Capture the cell that displays the provided text and extract its (x, y) central coordinate. 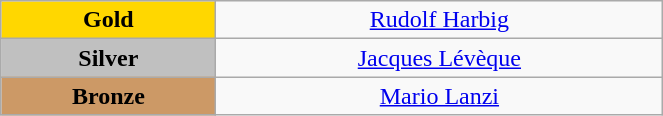
Rudolf Harbig (440, 20)
Mario Lanzi (440, 96)
Silver (108, 58)
Jacques Lévèque (440, 58)
Gold (108, 20)
Bronze (108, 96)
